Provide the [X, Y] coordinate of the cell's center where the given text is located.  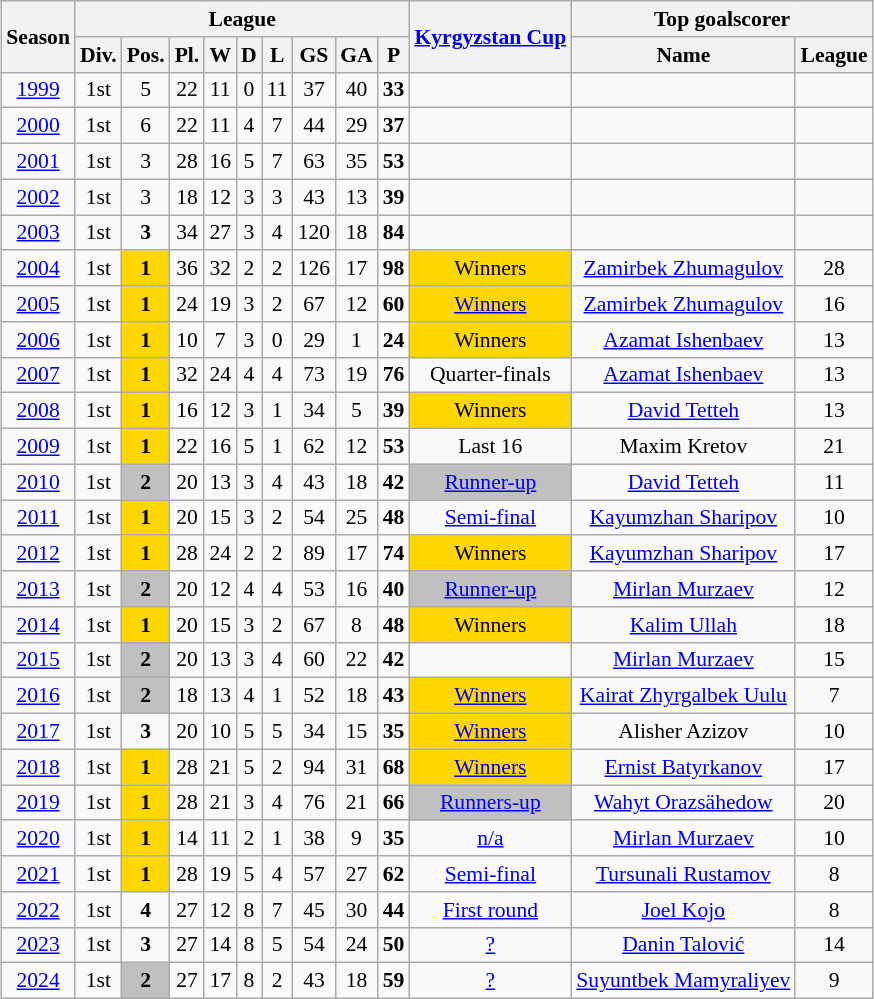
38 [314, 838]
74 [394, 553]
2007 [38, 375]
Tursunali Rustamov [683, 874]
Wahyt Orazsähedow [683, 802]
52 [314, 696]
2019 [38, 802]
Season [38, 36]
59 [394, 981]
50 [394, 945]
63 [314, 161]
2003 [38, 232]
2012 [38, 553]
2024 [38, 981]
2021 [38, 874]
Maxim Kretov [683, 446]
2000 [38, 126]
68 [394, 767]
Pl. [188, 54]
120 [314, 232]
25 [356, 518]
Quarter-finals [490, 375]
2017 [38, 731]
Div. [98, 54]
57 [314, 874]
n/a [490, 838]
84 [394, 232]
2011 [38, 518]
2013 [38, 589]
2015 [38, 660]
33 [394, 90]
2023 [38, 945]
P [394, 54]
2018 [38, 767]
Pos. [146, 54]
89 [314, 553]
Top goalscorer [722, 19]
30 [356, 909]
2002 [38, 197]
GS [314, 54]
2005 [38, 304]
2004 [38, 268]
Joel Kojo [683, 909]
2009 [38, 446]
6 [146, 126]
Runners-up [490, 802]
Alisher Azizov [683, 731]
D [249, 54]
Last 16 [490, 446]
94 [314, 767]
66 [394, 802]
2001 [38, 161]
Suyuntbek Mamyraliyev [683, 981]
GA [356, 54]
2014 [38, 624]
45 [314, 909]
2006 [38, 339]
36 [188, 268]
2016 [38, 696]
Kairat Zhyrgalbek Uulu [683, 696]
126 [314, 268]
Ernist Batyrkanov [683, 767]
L [278, 54]
2020 [38, 838]
W [220, 54]
2022 [38, 909]
73 [314, 375]
2010 [38, 482]
1999 [38, 90]
Kalim Ullah [683, 624]
31 [356, 767]
First round [490, 909]
Name [683, 54]
98 [394, 268]
Danin Talović [683, 945]
2008 [38, 411]
Kyrgyzstan Cup [490, 36]
